Output the (x, y) coordinate of the center of the cell containing the given text.  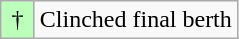
† (18, 20)
Clinched final berth (136, 20)
